Capture the cell that displays the provided text and extract its (X, Y) central coordinate. 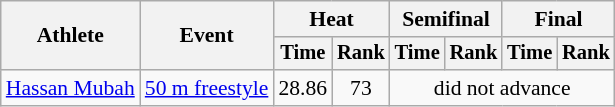
Final (558, 19)
50 m freestyle (207, 88)
Event (207, 36)
Athlete (70, 36)
73 (361, 88)
did not advance (502, 88)
Semifinal (446, 19)
Hassan Mubah (70, 88)
Heat (331, 19)
28.86 (302, 88)
